Extract the [X, Y] coordinate from the center of the cell holding the provided text.  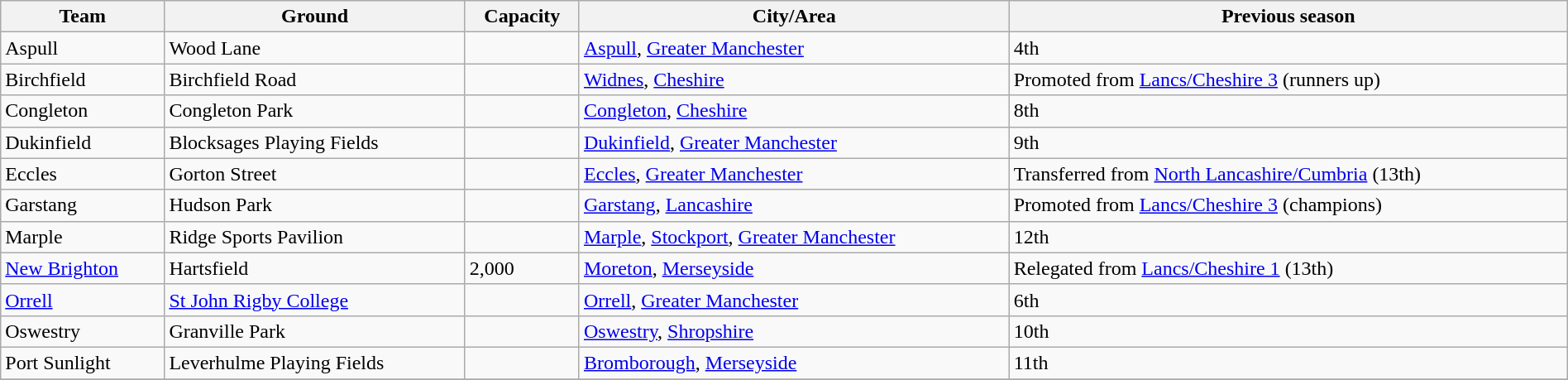
Orrell [83, 300]
Hartsfield [314, 268]
8th [1288, 111]
Moreton, Merseyside [794, 268]
Congleton Park [314, 111]
Port Sunlight [83, 363]
Garstang, Lancashire [794, 205]
New Brighton [83, 268]
Previous season [1288, 17]
Promoted from Lancs/Cheshire 3 (runners up) [1288, 79]
10th [1288, 331]
Birchfield [83, 79]
Granville Park [314, 331]
Aspull, Greater Manchester [794, 48]
2,000 [522, 268]
6th [1288, 300]
Promoted from Lancs/Cheshire 3 (champions) [1288, 205]
Widnes, Cheshire [794, 79]
Ground [314, 17]
Congleton [83, 111]
Bromborough, Merseyside [794, 363]
Relegated from Lancs/Cheshire 1 (13th) [1288, 268]
Aspull [83, 48]
4th [1288, 48]
Oswestry [83, 331]
Dukinfield, Greater Manchester [794, 142]
Oswestry, Shropshire [794, 331]
Marple, Stockport, Greater Manchester [794, 237]
Hudson Park [314, 205]
12th [1288, 237]
9th [1288, 142]
Wood Lane [314, 48]
Blocksages Playing Fields [314, 142]
City/Area [794, 17]
Ridge Sports Pavilion [314, 237]
Capacity [522, 17]
Marple [83, 237]
Team [83, 17]
Dukinfield [83, 142]
Gorton Street [314, 174]
St John Rigby College [314, 300]
Congleton, Cheshire [794, 111]
Eccles [83, 174]
Orrell, Greater Manchester [794, 300]
11th [1288, 363]
Eccles, Greater Manchester [794, 174]
Transferred from North Lancashire/Cumbria (13th) [1288, 174]
Leverhulme Playing Fields [314, 363]
Garstang [83, 205]
Birchfield Road [314, 79]
